Determine the (X, Y) coordinate at the center of the cell enclosing the given text.  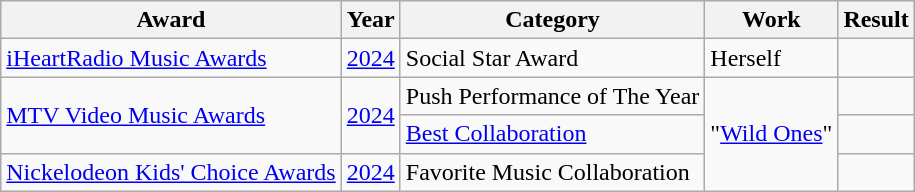
Result (876, 20)
Award (171, 20)
iHeartRadio Music Awards (171, 58)
Push Performance of The Year (552, 96)
Herself (772, 58)
Best Collaboration (552, 134)
Category (552, 20)
"Wild Ones" (772, 134)
Work (772, 20)
Year (370, 20)
Favorite Music Collaboration (552, 172)
MTV Video Music Awards (171, 115)
Nickelodeon Kids' Choice Awards (171, 172)
Social Star Award (552, 58)
